Output the (X, Y) coordinate of the center of the cell containing the given text.  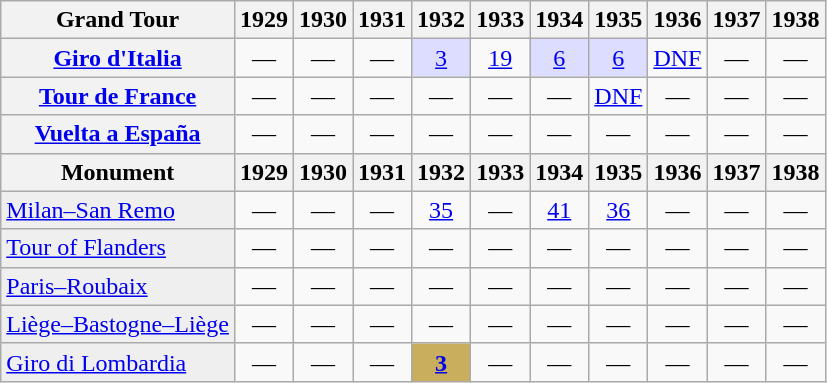
Monument (118, 172)
19 (500, 58)
Giro d'Italia (118, 58)
Paris–Roubaix (118, 286)
Milan–San Remo (118, 210)
Grand Tour (118, 20)
Vuelta a España (118, 134)
41 (560, 210)
35 (442, 210)
Tour de France (118, 96)
Giro di Lombardia (118, 362)
Tour of Flanders (118, 248)
36 (618, 210)
Liège–Bastogne–Liège (118, 324)
